From the cell containing the given text, extract its center point as [x, y] coordinate. 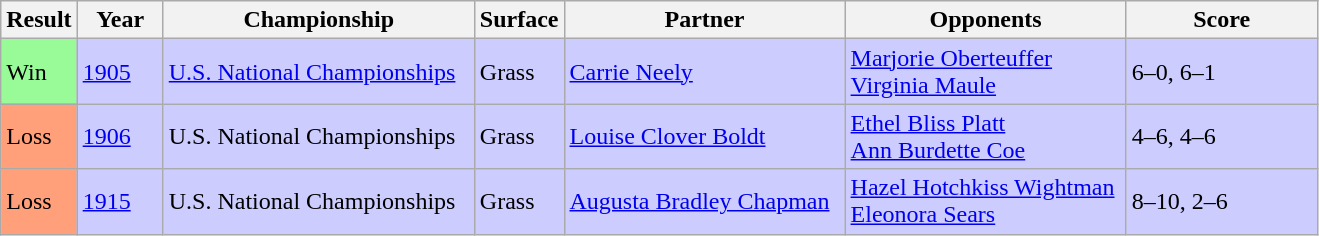
8–10, 2–6 [1222, 202]
Opponents [986, 20]
Hazel Hotchkiss Wightman Eleonora Sears [986, 202]
Score [1222, 20]
Partner [704, 20]
6–0, 6–1 [1222, 72]
Result [39, 20]
1915 [120, 202]
Year [120, 20]
1906 [120, 136]
Louise Clover Boldt [704, 136]
Ethel Bliss Platt Ann Burdette Coe [986, 136]
Augusta Bradley Chapman [704, 202]
Carrie Neely [704, 72]
Win [39, 72]
Surface [519, 20]
Championship [318, 20]
4–6, 4–6 [1222, 136]
Marjorie Oberteuffer Virginia Maule [986, 72]
1905 [120, 72]
